Extract the [x, y] coordinate from the center of the cell holding the provided text.  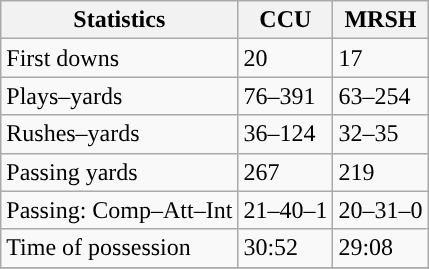
First downs [120, 58]
Plays–yards [120, 96]
MRSH [380, 20]
21–40–1 [286, 210]
Passing yards [120, 172]
Passing: Comp–Att–Int [120, 210]
Statistics [120, 20]
30:52 [286, 248]
Rushes–yards [120, 134]
36–124 [286, 134]
32–35 [380, 134]
267 [286, 172]
17 [380, 58]
Time of possession [120, 248]
20 [286, 58]
20–31–0 [380, 210]
63–254 [380, 96]
219 [380, 172]
29:08 [380, 248]
76–391 [286, 96]
CCU [286, 20]
